Return the [x, y] coordinate for the center point of the cell that contains the specified text.  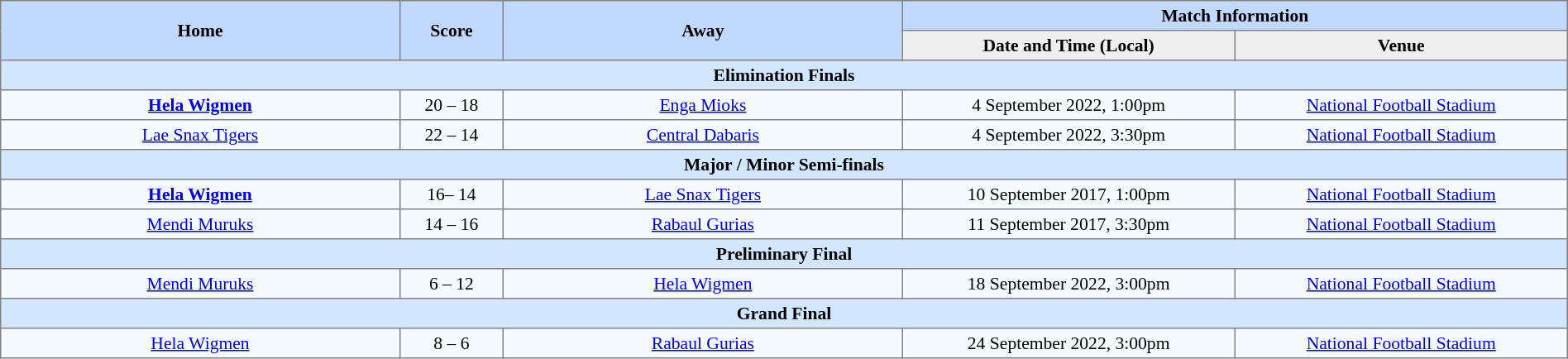
4 September 2022, 1:00pm [1068, 105]
Enga Mioks [703, 105]
Away [703, 31]
14 – 16 [452, 224]
20 – 18 [452, 105]
24 September 2022, 3:00pm [1068, 343]
Venue [1401, 45]
10 September 2017, 1:00pm [1068, 194]
Match Information [1235, 16]
4 September 2022, 3:30pm [1068, 135]
11 September 2017, 3:30pm [1068, 224]
Preliminary Final [784, 254]
Grand Final [784, 314]
18 September 2022, 3:00pm [1068, 284]
Score [452, 31]
Central Dabaris [703, 135]
Major / Minor Semi-finals [784, 165]
8 – 6 [452, 343]
Date and Time (Local) [1068, 45]
Elimination Finals [784, 75]
22 – 14 [452, 135]
Home [200, 31]
16– 14 [452, 194]
6 – 12 [452, 284]
